Capture the cell that displays the provided text and extract its [X, Y] central coordinate. 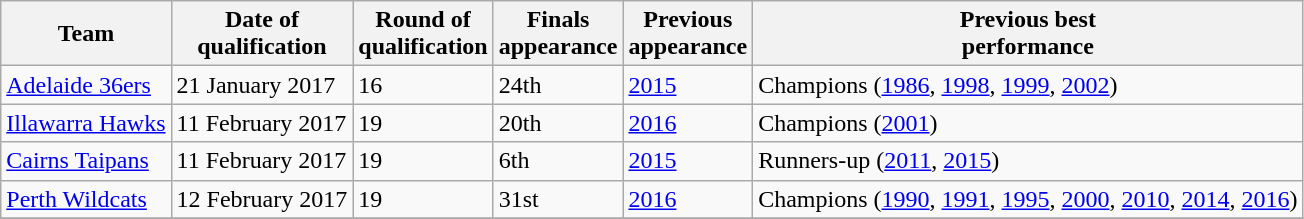
Adelaide 36ers [86, 85]
31st [558, 199]
Champions (1990, 1991, 1995, 2000, 2010, 2014, 2016) [1028, 199]
Finalsappearance [558, 34]
20th [558, 123]
Team [86, 34]
Cairns Taipans [86, 161]
12 February 2017 [262, 199]
Runners-up (2011, 2015) [1028, 161]
Champions (2001) [1028, 123]
Champions (1986, 1998, 1999, 2002) [1028, 85]
Round ofqualification [423, 34]
Illawarra Hawks [86, 123]
24th [558, 85]
Perth Wildcats [86, 199]
Date ofqualification [262, 34]
16 [423, 85]
21 January 2017 [262, 85]
Previousappearance [688, 34]
Previous bestperformance [1028, 34]
6th [558, 161]
